Scan for the cell matching the given text and deliver its [x, y] coordinate at center. 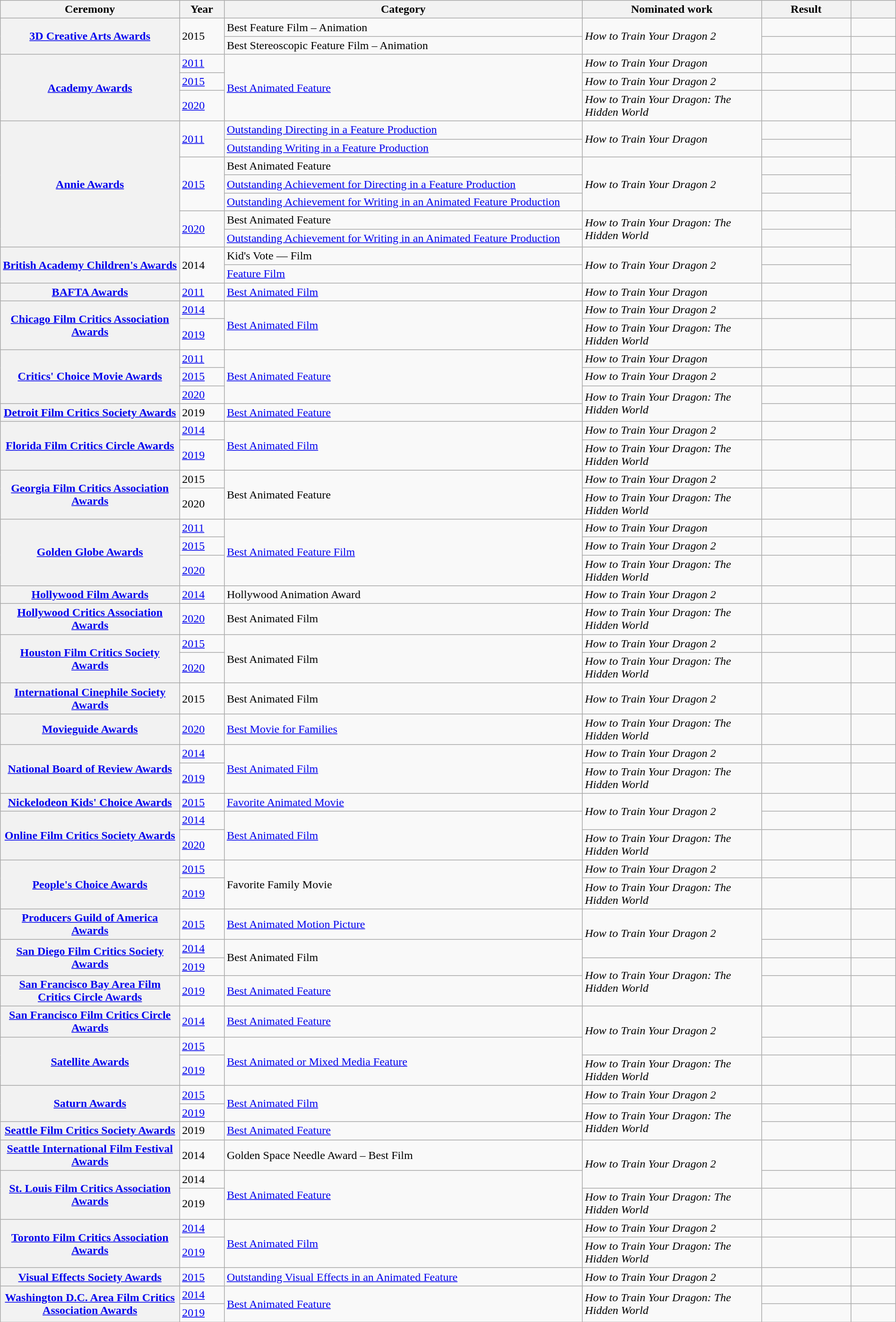
Producers Guild of America Awards [90, 924]
San Diego Film Critics Society Awards [90, 957]
Ceremony [90, 9]
Annie Awards [90, 184]
Best Movie for Families [403, 730]
International Cinephile Society Awards [90, 698]
Chicago Film Critics Association Awards [90, 325]
Outstanding Directing in a Feature Production [403, 130]
Washington D.C. Area Film Critics Association Awards [90, 1304]
People's Choice Awards [90, 884]
BAFTA Awards [90, 292]
Visual Effects Society Awards [90, 1277]
San Francisco Bay Area Film Critics Circle Awards [90, 991]
Online Film Critics Society Awards [90, 835]
Golden Space Needle Award – Best Film [403, 1155]
Outstanding Achievement for Directing in a Feature Production [403, 184]
Houston Film Critics Society Awards [90, 659]
Nominated work [672, 9]
Favorite Family Movie [403, 884]
Golden Globe Awards [90, 552]
Favorite Animated Movie [403, 802]
Florida Film Critics Circle Awards [90, 446]
Georgia Film Critics Association Awards [90, 494]
Critics' Choice Movie Awards [90, 377]
Nickelodeon Kids' Choice Awards [90, 802]
Saturn Awards [90, 1104]
Seattle International Film Festival Awards [90, 1155]
Toronto Film Critics Association Awards [90, 1244]
Best Animated or Mixed Media Feature [403, 1061]
Kid's Vote — Film [403, 256]
Seattle Film Critics Society Awards [90, 1131]
Detroit Film Critics Society Awards [90, 412]
British Academy Children's Awards [90, 265]
Category [403, 9]
Hollywood Critics Association Awards [90, 619]
Outstanding Visual Effects in an Animated Feature [403, 1277]
3D Creative Arts Awards [90, 36]
National Board of Review Awards [90, 769]
Year [202, 9]
Hollywood Film Awards [90, 595]
Movieguide Awards [90, 730]
Outstanding Writing in a Feature Production [403, 148]
Best Animated Feature Film [403, 552]
San Francisco Film Critics Circle Awards [90, 1022]
Best Animated Motion Picture [403, 924]
Best Feature Film – Animation [403, 27]
Hollywood Animation Award [403, 595]
St. Louis Film Critics Association Awards [90, 1194]
Result [806, 9]
Feature Film [403, 274]
Satellite Awards [90, 1061]
Academy Awards [90, 88]
Best Stereoscopic Feature Film – Animation [403, 45]
